Capture the cell that displays the provided text and extract its (x, y) central coordinate. 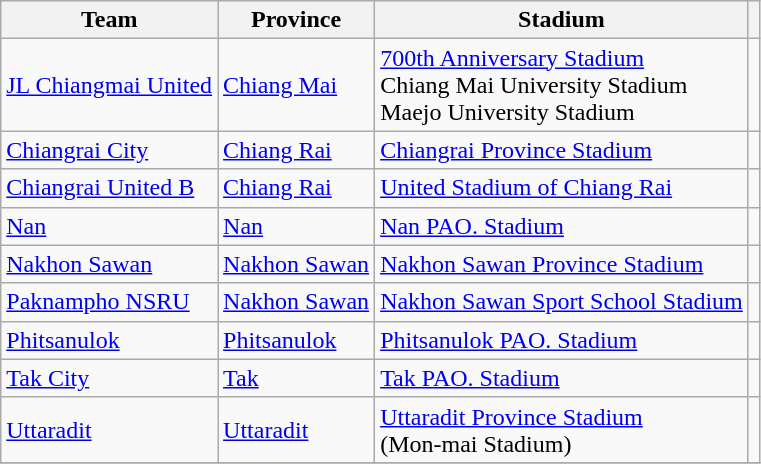
United Stadium of Chiang Rai (562, 188)
Nakhon Sawan Province Stadium (562, 264)
Nakhon Sawan Sport School Stadium (562, 302)
Uttaradit Province Stadium(Mon-mai Stadium) (562, 430)
Team (110, 20)
Province (296, 20)
Tak City (110, 378)
700th Anniversary StadiumChiang Mai University Stadium Maejo University Stadium (562, 85)
Nan PAO. Stadium (562, 226)
Chiangrai Province Stadium (562, 150)
Chiangrai City (110, 150)
Phitsanulok PAO. Stadium (562, 340)
Tak PAO. Stadium (562, 378)
Tak (296, 378)
JL Chiangmai United (110, 85)
Chiang Mai (296, 85)
Chiangrai United B (110, 188)
Paknampho NSRU (110, 302)
Stadium (562, 20)
